For the text-containing cell, return its midpoint in [x, y] coordinate format. 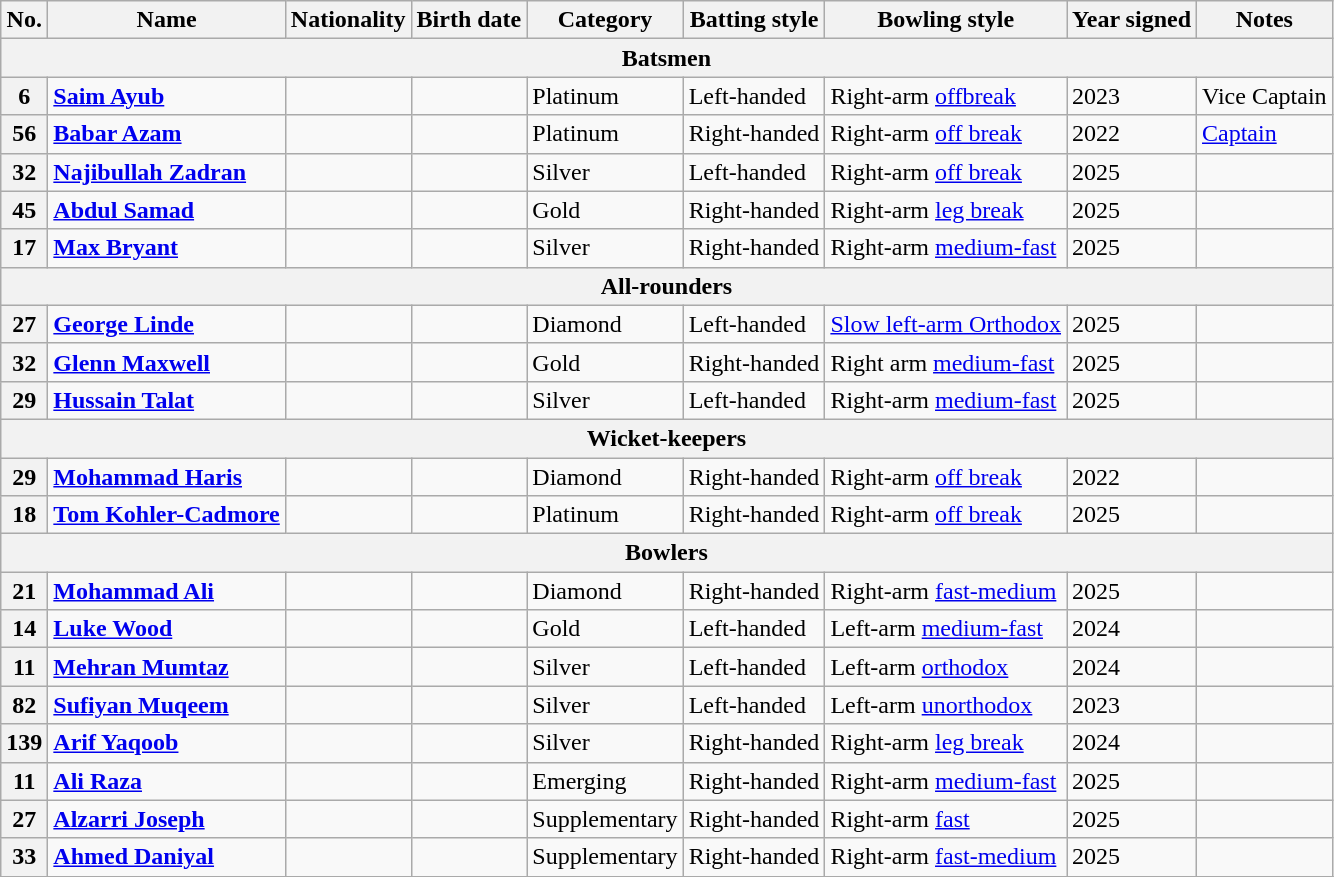
Ahmed Daniyal [166, 857]
139 [24, 743]
Notes [1265, 20]
Babar Azam [166, 134]
Birth date [469, 20]
Wicket-keepers [666, 438]
17 [24, 248]
18 [24, 515]
Batting style [754, 20]
Najibullah Zadran [166, 172]
Sufiyan Muqeem [166, 705]
Right-arm offbreak [946, 96]
Mohammad Haris [166, 477]
Nationality [348, 20]
Mehran Mumtaz [166, 667]
14 [24, 629]
Glenn Maxwell [166, 362]
Arif Yaqoob [166, 743]
Left-arm unorthodox [946, 705]
Saim Ayub [166, 96]
Left-arm medium-fast [946, 629]
Alzarri Joseph [166, 819]
Right-arm fast [946, 819]
82 [24, 705]
Hussain Talat [166, 400]
6 [24, 96]
Max Bryant [166, 248]
56 [24, 134]
Ali Raza [166, 781]
Abdul Samad [166, 210]
45 [24, 210]
No. [24, 20]
Tom Kohler-Cadmore [166, 515]
Mohammad Ali [166, 591]
Captain [1265, 134]
21 [24, 591]
George Linde [166, 324]
33 [24, 857]
Year signed [1132, 20]
Name [166, 20]
Emerging [605, 781]
Right arm medium-fast [946, 362]
Slow left-arm Orthodox [946, 324]
Left-arm orthodox [946, 667]
Bowling style [946, 20]
Category [605, 20]
Luke Wood [166, 629]
Batsmen [666, 58]
Bowlers [666, 553]
All-rounders [666, 286]
Vice Captain [1265, 96]
